From the cell containing the given text, extract its center point as [x, y] coordinate. 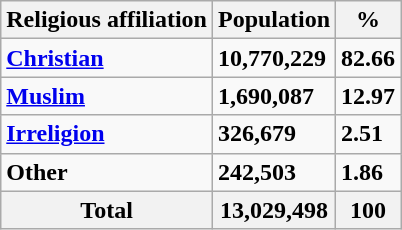
12.97 [368, 96]
326,679 [274, 134]
10,770,229 [274, 58]
1,690,087 [274, 96]
82.66 [368, 58]
100 [368, 210]
Total [107, 210]
13,029,498 [274, 210]
2.51 [368, 134]
1.86 [368, 172]
Irreligion [107, 134]
% [368, 20]
Religious affiliation [107, 20]
Population [274, 20]
242,503 [274, 172]
Christian [107, 58]
Other [107, 172]
Muslim [107, 96]
